Output the (X, Y) coordinate of the center of the cell containing the given text.  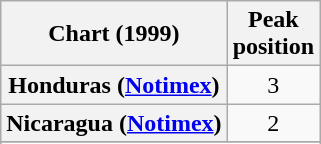
2 (273, 123)
3 (273, 85)
Chart (1999) (114, 34)
Honduras (Notimex) (114, 85)
Peakposition (273, 34)
Nicaragua (Notimex) (114, 123)
